Determine the (x, y) coordinate at the center of the cell enclosing the given text.  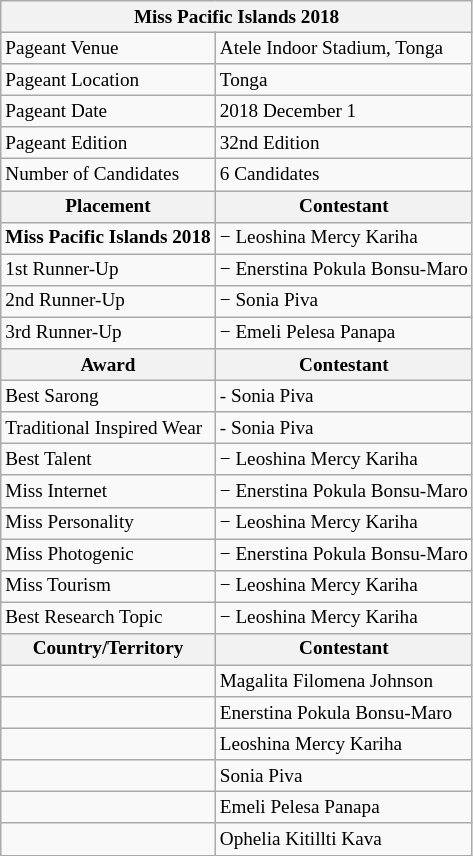
Award (108, 365)
Atele Indoor Stadium, Tonga (344, 48)
Pageant Date (108, 111)
Tonga (344, 80)
Sonia Piva (344, 776)
Miss Internet (108, 491)
Miss Photogenic (108, 554)
Best Talent (108, 460)
Pageant Location (108, 80)
Ophelia Kitillti Kava (344, 839)
Best Sarong (108, 396)
− Sonia Piva (344, 301)
2nd Runner-Up (108, 301)
Miss Tourism (108, 586)
Number of Candidates (108, 175)
Placement (108, 206)
2018 December 1 (344, 111)
Traditional Inspired Wear (108, 428)
Country/Territory (108, 649)
Magalita Filomena Johnson (344, 681)
− Emeli Pelesa Panapa (344, 333)
6 Candidates (344, 175)
1st Runner-Up (108, 270)
3rd Runner-Up (108, 333)
Best Research Topic (108, 618)
Emeli Pelesa Panapa (344, 808)
Enerstina Pokula Bonsu-Maro (344, 713)
Leoshina Mercy Kariha (344, 744)
Pageant Edition (108, 143)
Pageant Venue (108, 48)
32nd Edition (344, 143)
Miss Personality (108, 523)
